Pinpoint the cell where the given text exists, returning its [x, y] midpoint coordinate. 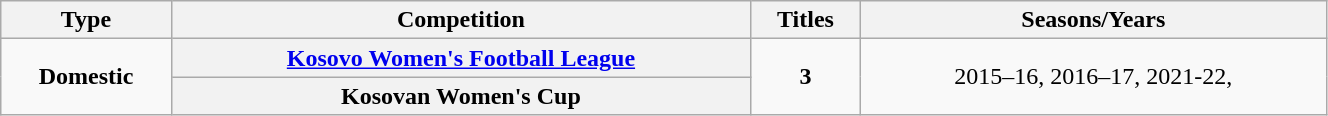
Domestic [86, 77]
Titles [806, 20]
2015–16, 2016–17, 2021-22, [1093, 77]
Kosovo Women's Football League [460, 58]
Seasons/Years [1093, 20]
Type [86, 20]
Competition [460, 20]
3 [806, 77]
Kosovan Women's Cup [460, 96]
